Extract the (x, y) coordinate from the center of the cell holding the provided text.  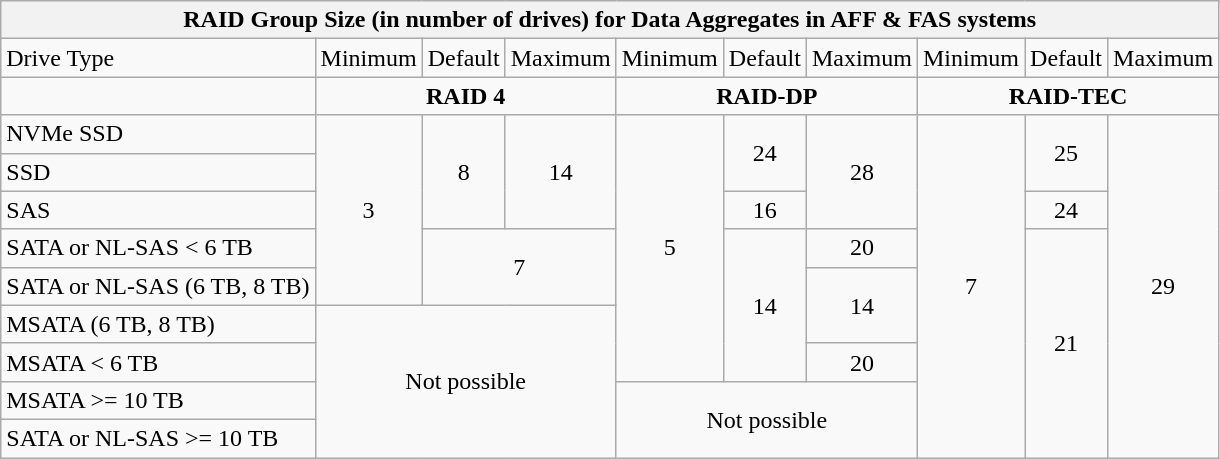
16 (764, 210)
MSATA (6 TB, 8 TB) (158, 324)
29 (1164, 286)
MSATA >= 10 TB (158, 400)
SATA or NL-SAS (6 TB, 8 TB) (158, 286)
SATA or NL-SAS >= 10 TB (158, 438)
RAID-TEC (1068, 96)
RAID-DP (766, 96)
RAID 4 (466, 96)
25 (1066, 153)
RAID Group Size (in number of drives) for Data Aggregates in AFF & FAS systems (610, 20)
SSD (158, 172)
Drive Type (158, 58)
NVMe SSD (158, 134)
SAS (158, 210)
SATA or NL-SAS < 6 TB (158, 248)
5 (670, 248)
MSATA < 6 TB (158, 362)
8 (464, 172)
28 (862, 172)
3 (368, 210)
21 (1066, 343)
